From the cell containing the given text, extract its center point as (X, Y) coordinate. 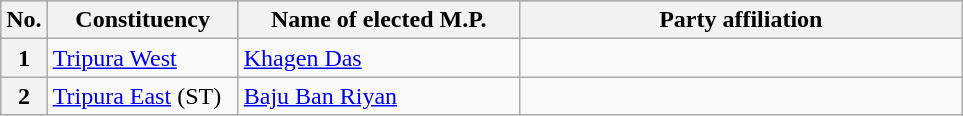
Tripura East (ST) (142, 96)
No. (24, 20)
1 (24, 58)
Party affiliation (740, 20)
Khagen Das (378, 58)
Baju Ban Riyan (378, 96)
2 (24, 96)
Name of elected M.P. (378, 20)
Constituency (142, 20)
Tripura West (142, 58)
